Return the (X, Y) coordinate for the center point of the cell that contains the specified text.  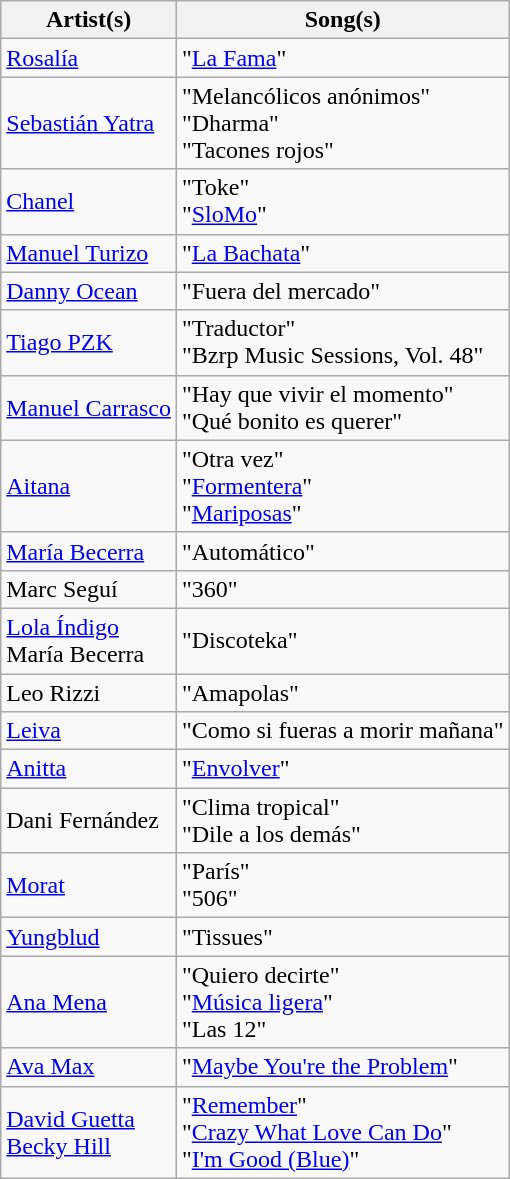
Song(s) (342, 20)
"360" (342, 589)
Marc Seguí (89, 589)
Lola ÍndigoMaría Becerra (89, 640)
"París""506" (342, 886)
Artist(s) (89, 20)
"Fuera del mercado" (342, 291)
Sebastián Yatra (89, 123)
Leo Rizzi (89, 693)
"Clima tropical""Dile a los demás" (342, 820)
Rosalía (89, 58)
"Como si fueras a morir mañana" (342, 731)
"Maybe You're the Problem" (342, 1067)
"Hay que vivir el momento""Qué bonito es querer" (342, 408)
"Toke""SloMo" (342, 202)
Aitana (89, 486)
"Tissues" (342, 937)
Danny Ocean (89, 291)
Anitta (89, 769)
"Remember""Crazy What Love Can Do""I'm Good (Blue)" (342, 1132)
Ava Max (89, 1067)
"Melancólicos anónimos""Dharma""Tacones rojos" (342, 123)
David GuettaBecky Hill (89, 1132)
Morat (89, 886)
"Envolver" (342, 769)
"Amapolas" (342, 693)
"Automático" (342, 551)
"Otra vez""Formentera""Mariposas" (342, 486)
Dani Fernández (89, 820)
Yungblud (89, 937)
"La Fama" (342, 58)
"Discoteka" (342, 640)
Manuel Carrasco (89, 408)
Tiago PZK (89, 342)
"Traductor""Bzrp Music Sessions, Vol. 48" (342, 342)
"La Bachata" (342, 253)
Chanel (89, 202)
Ana Mena (89, 1002)
María Becerra (89, 551)
Leiva (89, 731)
Manuel Turizo (89, 253)
"Quiero decirte" "Música ligera""Las 12" (342, 1002)
